Detect which cell encompasses the target text, then output its (X, Y) center coordinate. 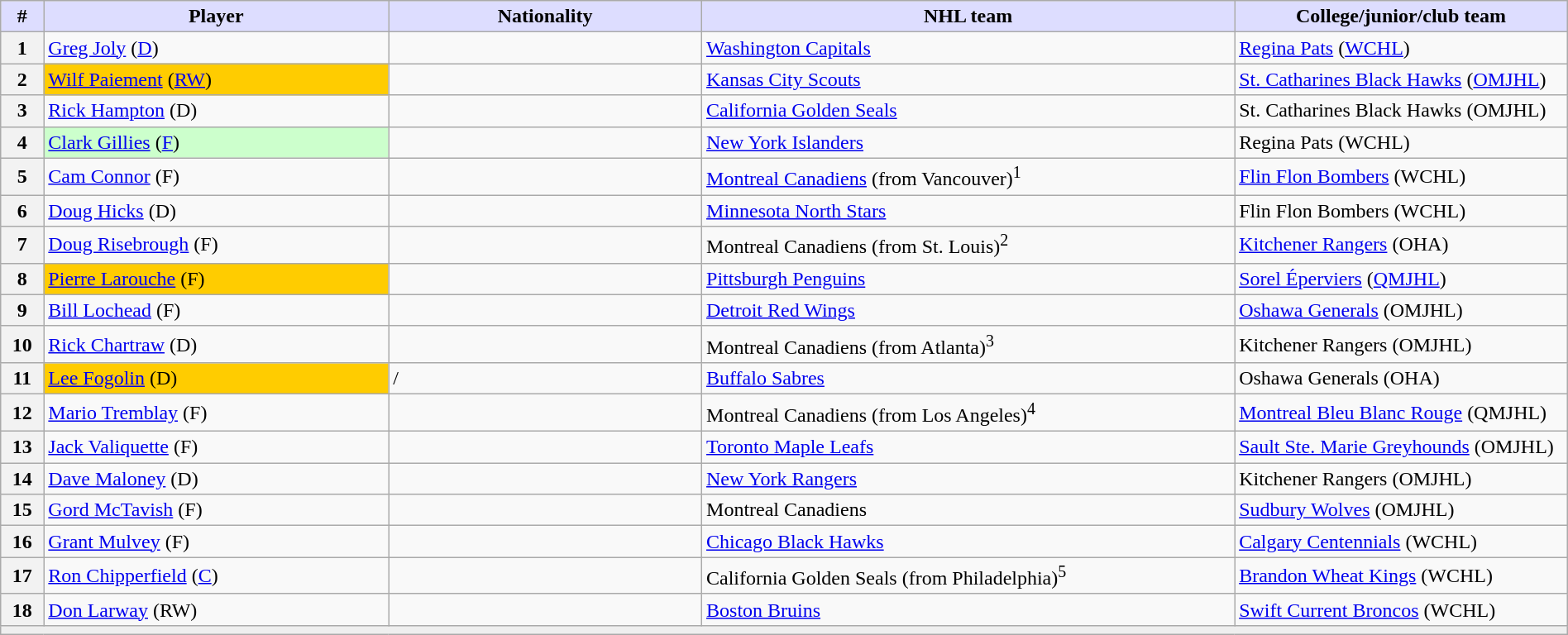
Buffalo Sabres (968, 379)
Lee Fogolin (D) (217, 379)
Sudbury Wolves (OMJHL) (1401, 510)
1 (22, 48)
12 (22, 413)
8 (22, 279)
7 (22, 245)
14 (22, 479)
Jack Valiquette (F) (217, 447)
15 (22, 510)
Kitchener Rangers (OHA) (1401, 245)
16 (22, 542)
Detroit Red Wings (968, 310)
Greg Joly (D) (217, 48)
/ (546, 379)
New York Islanders (968, 142)
Oshawa Generals (OHA) (1401, 379)
Gord McTavish (F) (217, 510)
New York Rangers (968, 479)
Swift Current Broncos (WCHL) (1401, 609)
College/junior/club team (1401, 17)
Cam Connor (F) (217, 177)
Montreal Canadiens (from St. Louis)2 (968, 245)
Mario Tremblay (F) (217, 413)
3 (22, 111)
Grant Mulvey (F) (217, 542)
Montreal Canadiens (968, 510)
Montreal Bleu Blanc Rouge (QMJHL) (1401, 413)
Rick Chartraw (D) (217, 344)
NHL team (968, 17)
Clark Gillies (F) (217, 142)
Doug Risebrough (F) (217, 245)
Washington Capitals (968, 48)
Toronto Maple Leafs (968, 447)
Pierre Larouche (F) (217, 279)
California Golden Seals (968, 111)
Oshawa Generals (OMJHL) (1401, 310)
Don Larway (RW) (217, 609)
Dave Maloney (D) (217, 479)
Brandon Wheat Kings (WCHL) (1401, 575)
4 (22, 142)
11 (22, 379)
Sorel Éperviers (QMJHL) (1401, 279)
9 (22, 310)
Kansas City Scouts (968, 79)
Wilf Paiement (RW) (217, 79)
Montreal Canadiens (from Atlanta)3 (968, 344)
Ron Chipperfield (C) (217, 575)
Player (217, 17)
5 (22, 177)
California Golden Seals (from Philadelphia)5 (968, 575)
Doug Hicks (D) (217, 211)
Minnesota North Stars (968, 211)
Pittsburgh Penguins (968, 279)
Calgary Centennials (WCHL) (1401, 542)
17 (22, 575)
Montreal Canadiens (from Vancouver)1 (968, 177)
Nationality (546, 17)
6 (22, 211)
Sault Ste. Marie Greyhounds (OMJHL) (1401, 447)
Montreal Canadiens (from Los Angeles)4 (968, 413)
Boston Bruins (968, 609)
10 (22, 344)
Rick Hampton (D) (217, 111)
# (22, 17)
18 (22, 609)
Bill Lochead (F) (217, 310)
2 (22, 79)
Chicago Black Hawks (968, 542)
13 (22, 447)
